Detect which cell encompasses the target text, then output its [X, Y] center coordinate. 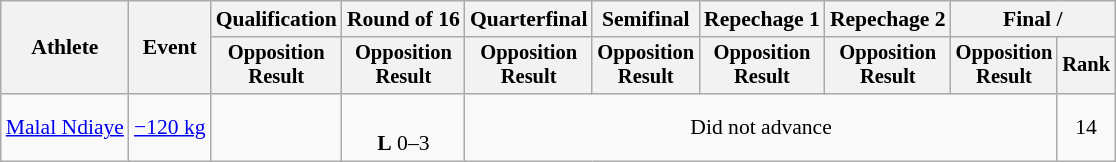
Rank [1086, 66]
Quarterfinal [529, 19]
Repechage 2 [888, 19]
Round of 16 [404, 19]
Malal Ndiaye [65, 128]
Qualification [276, 19]
Did not advance [761, 128]
L 0–3 [404, 128]
Repechage 1 [762, 19]
Event [170, 48]
Final / [1033, 19]
−120 kg [170, 128]
Athlete [65, 48]
14 [1086, 128]
Semifinal [646, 19]
